Search for the cell housing the specified text and yield its [X, Y] center coordinate. 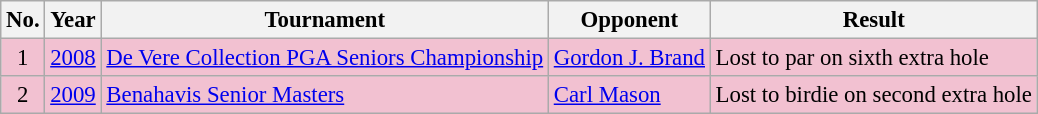
Year [73, 20]
Opponent [629, 20]
Result [874, 20]
1 [23, 58]
Carl Mason [629, 95]
De Vere Collection PGA Seniors Championship [324, 58]
2008 [73, 58]
2009 [73, 95]
Lost to par on sixth extra hole [874, 58]
Gordon J. Brand [629, 58]
2 [23, 95]
No. [23, 20]
Lost to birdie on second extra hole [874, 95]
Benahavis Senior Masters [324, 95]
Tournament [324, 20]
